Search for the cell housing the specified text and yield its (X, Y) center coordinate. 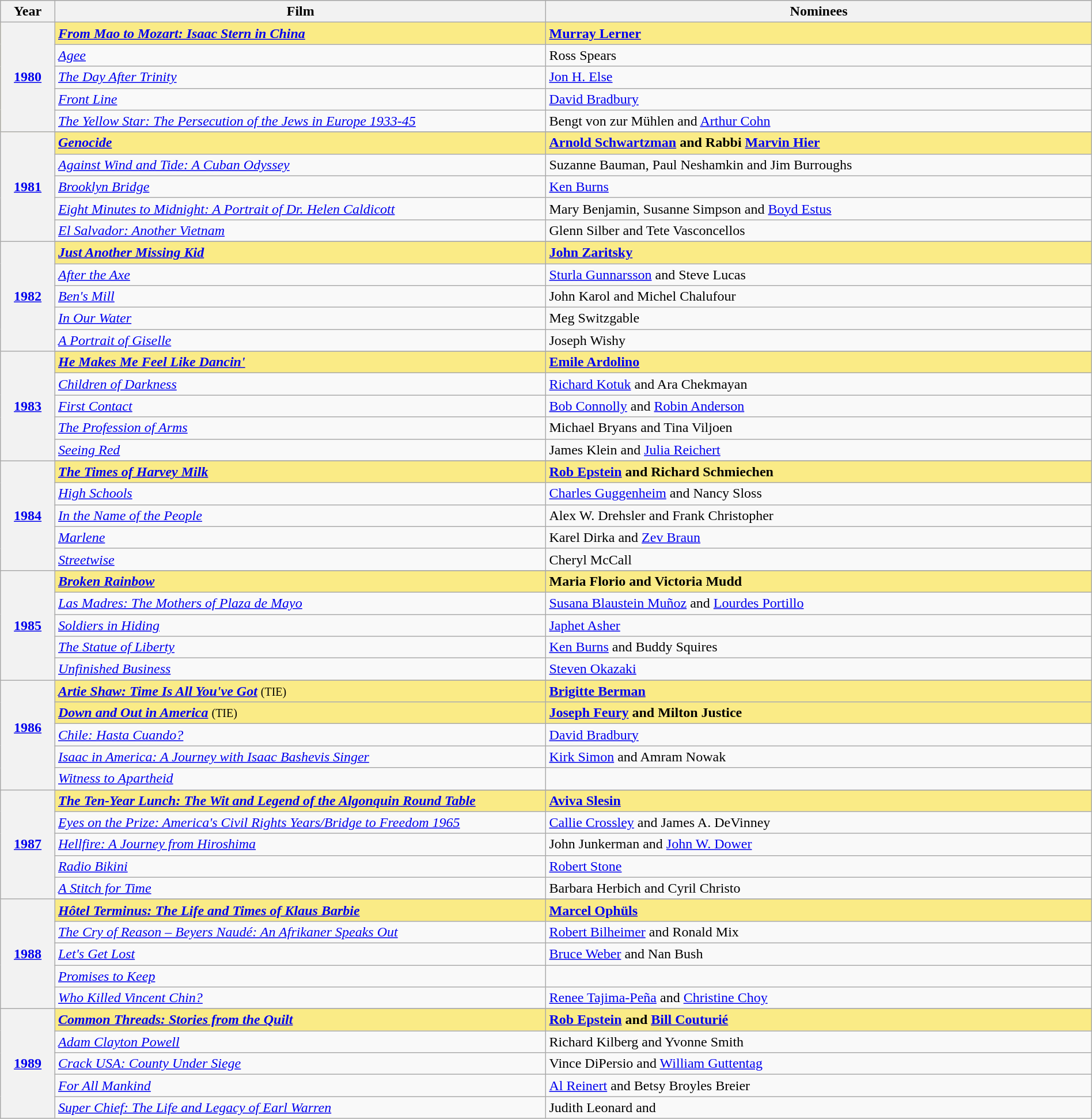
Joseph Feury and Milton Justice (819, 713)
Who Killed Vincent Chin? (301, 998)
Joseph Wishy (819, 340)
Brooklyn Bridge (301, 187)
Agee (301, 55)
Al Reinert and Betsy Broyles Breier (819, 1086)
1988 (28, 954)
Callie Crossley and James A. DeVinney (819, 822)
Promises to Keep (301, 976)
Ken Burns and Buddy Squires (819, 647)
The Yellow Star: The Persecution of the Jews in Europe 1933-45 (301, 121)
Genocide (301, 143)
Maria Florio and Victoria Mudd (819, 581)
Chile: Hasta Cuando? (301, 735)
John Zaritsky (819, 252)
Nominees (819, 12)
Down and Out in America (TIE) (301, 713)
Murray Lerner (819, 33)
1985 (28, 625)
Charles Guggenheim and Nancy Sloss (819, 494)
Seeing Red (301, 450)
Let's Get Lost (301, 954)
Marlene (301, 537)
1982 (28, 296)
Super Chief: The Life and Legacy of Earl Warren (301, 1107)
Ross Spears (819, 55)
James Klein and Julia Reichert (819, 450)
Ben's Mill (301, 297)
Richard Kilberg and Yvonne Smith (819, 1042)
In Our Water (301, 318)
Alex W. Drehsler and Frank Christopher (819, 515)
John Karol and Michel Chalufour (819, 297)
1980 (28, 77)
Year (28, 12)
Radio Bikini (301, 866)
Steven Okazaki (819, 669)
Film (301, 12)
Eight Minutes to Midnight: A Portrait of Dr. Helen Caldicott (301, 208)
Unfinished Business (301, 669)
Witness to Apartheid (301, 779)
First Contact (301, 406)
Bob Connolly and Robin Anderson (819, 406)
Streetwise (301, 559)
Kirk Simon and Amram Nowak (819, 757)
Mary Benjamin, Susanne Simpson and Boyd Estus (819, 208)
Common Threads: Stories from the Quilt (301, 1020)
Artie Shaw: Time Is All You've Got (TIE) (301, 691)
Bengt von zur Mühlen and Arthur Cohn (819, 121)
Meg Switzgable (819, 318)
A Stitch for Time (301, 888)
Suzanne Bauman, Paul Neshamkin and Jim Burroughs (819, 165)
Jon H. Else (819, 77)
El Salvador: Another Vietnam (301, 230)
A Portrait of Giselle (301, 340)
Marcel Ophüls (819, 910)
Vince DiPersio and William Guttentag (819, 1064)
From Mao to Mozart: Isaac Stern in China (301, 33)
Karel Dirka and Zev Braun (819, 537)
The Ten-Year Lunch: The Wit and Legend of the Algonquin Round Table (301, 801)
Glenn Silber and Tete Vasconcellos (819, 230)
John Junkerman and John W. Dower (819, 844)
1981 (28, 187)
Hellfire: A Journey from Hiroshima (301, 844)
Rob Epstein and Richard Schmiechen (819, 472)
Rob Epstein and Bill Couturié (819, 1020)
Eyes on the Prize: America's Civil Rights Years/Bridge to Freedom 1965 (301, 822)
High Schools (301, 494)
Arnold Schwartzman and Rabbi Marvin Hier (819, 143)
Judith Leonard and (819, 1107)
Barbara Herbich and Cyril Christo (819, 888)
Michael Bryans and Tina Viljoen (819, 428)
Adam Clayton Powell (301, 1042)
Las Madres: The Mothers of Plaza de Mayo (301, 603)
1989 (28, 1064)
The Profession of Arms (301, 428)
Susana Blaustein Muñoz and Lourdes Portillo (819, 603)
Sturla Gunnarsson and Steve Lucas (819, 275)
Children of Darkness (301, 384)
In the Name of the People (301, 515)
For All Mankind (301, 1086)
Bruce Weber and Nan Bush (819, 954)
Just Another Missing Kid (301, 252)
Hôtel Terminus: The Life and Times of Klaus Barbie (301, 910)
1983 (28, 406)
He Makes Me Feel Like Dancin' (301, 362)
Against Wind and Tide: A Cuban Odyssey (301, 165)
1987 (28, 844)
Crack USA: County Under Siege (301, 1064)
Aviva Slesin (819, 801)
Emile Ardolino (819, 362)
Soldiers in Hiding (301, 625)
Robert Stone (819, 866)
Broken Rainbow (301, 581)
Robert Bilheimer and Ronald Mix (819, 932)
Front Line (301, 99)
Ken Burns (819, 187)
Richard Kotuk and Ara Chekmayan (819, 384)
The Statue of Liberty (301, 647)
The Cry of Reason – Beyers Naudé: An Afrikaner Speaks Out (301, 932)
Isaac in America: A Journey with Isaac Bashevis Singer (301, 757)
Cheryl McCall (819, 559)
Japhet Asher (819, 625)
1984 (28, 515)
1986 (28, 735)
The Day After Trinity (301, 77)
Renee Tajima-Peña and Christine Choy (819, 998)
After the Axe (301, 275)
Brigitte Berman (819, 691)
The Times of Harvey Milk (301, 472)
